Detect which cell encompasses the target text, then output its (x, y) center coordinate. 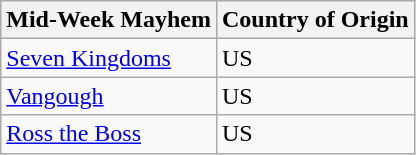
Mid-Week Mayhem (109, 20)
Country of Origin (315, 20)
Seven Kingdoms (109, 58)
Ross the Boss (109, 134)
Vangough (109, 96)
